Provide the (X, Y) coordinate of the cell's center where the given text is located.  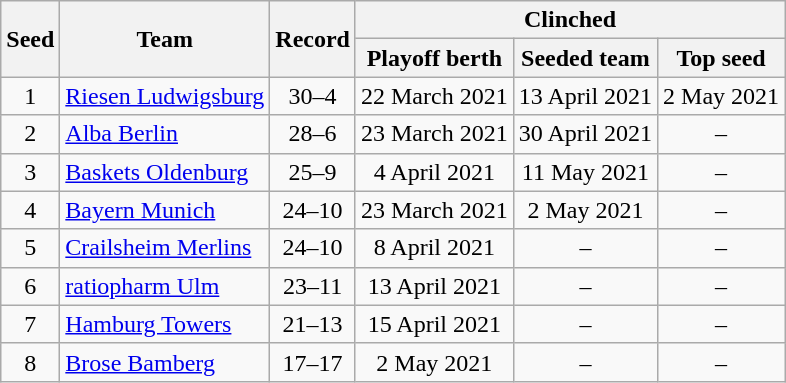
6 (30, 286)
30 April 2021 (585, 134)
Alba Berlin (165, 134)
1 (30, 96)
8 (30, 362)
2 (30, 134)
Record (313, 39)
22 March 2021 (434, 96)
28–6 (313, 134)
11 May 2021 (585, 172)
Seeded team (585, 58)
3 (30, 172)
Hamburg Towers (165, 324)
21–13 (313, 324)
Top seed (722, 58)
23–11 (313, 286)
7 (30, 324)
15 April 2021 (434, 324)
Clinched (570, 20)
25–9 (313, 172)
Playoff berth (434, 58)
Crailsheim Merlins (165, 248)
5 (30, 248)
4 April 2021 (434, 172)
30–4 (313, 96)
4 (30, 210)
Brose Bamberg (165, 362)
ratiopharm Ulm (165, 286)
Bayern Munich (165, 210)
8 April 2021 (434, 248)
17–17 (313, 362)
Seed (30, 39)
Team (165, 39)
Baskets Oldenburg (165, 172)
Riesen Ludwigsburg (165, 96)
